Capture the cell that displays the provided text and extract its (x, y) central coordinate. 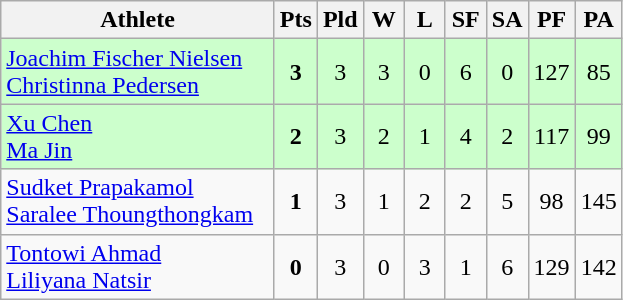
Pld (340, 20)
SA (507, 20)
L (424, 20)
85 (598, 72)
117 (552, 136)
W (384, 20)
127 (552, 72)
Joachim Fischer Nielsen Christinna Pedersen (138, 72)
142 (598, 266)
145 (598, 202)
99 (598, 136)
SF (466, 20)
Pts (296, 20)
4 (466, 136)
Sudket Prapakamol Saralee Thoungthongkam (138, 202)
98 (552, 202)
129 (552, 266)
Athlete (138, 20)
Tontowi Ahmad Liliyana Natsir (138, 266)
PF (552, 20)
PA (598, 20)
5 (507, 202)
Xu Chen Ma Jin (138, 136)
